Find where the given text appears and provide that cell's center as (X, Y) coordinate. 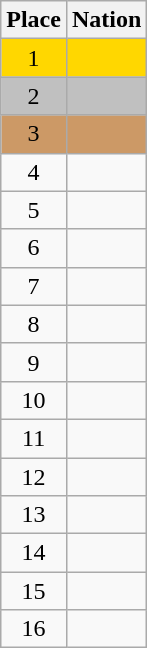
4 (34, 172)
16 (34, 629)
14 (34, 553)
8 (34, 324)
13 (34, 515)
9 (34, 362)
2 (34, 96)
12 (34, 477)
7 (34, 286)
5 (34, 210)
3 (34, 134)
6 (34, 248)
10 (34, 400)
Nation (106, 20)
15 (34, 591)
1 (34, 58)
11 (34, 438)
Place (34, 20)
